From the cell containing the given text, extract its center point as [X, Y] coordinate. 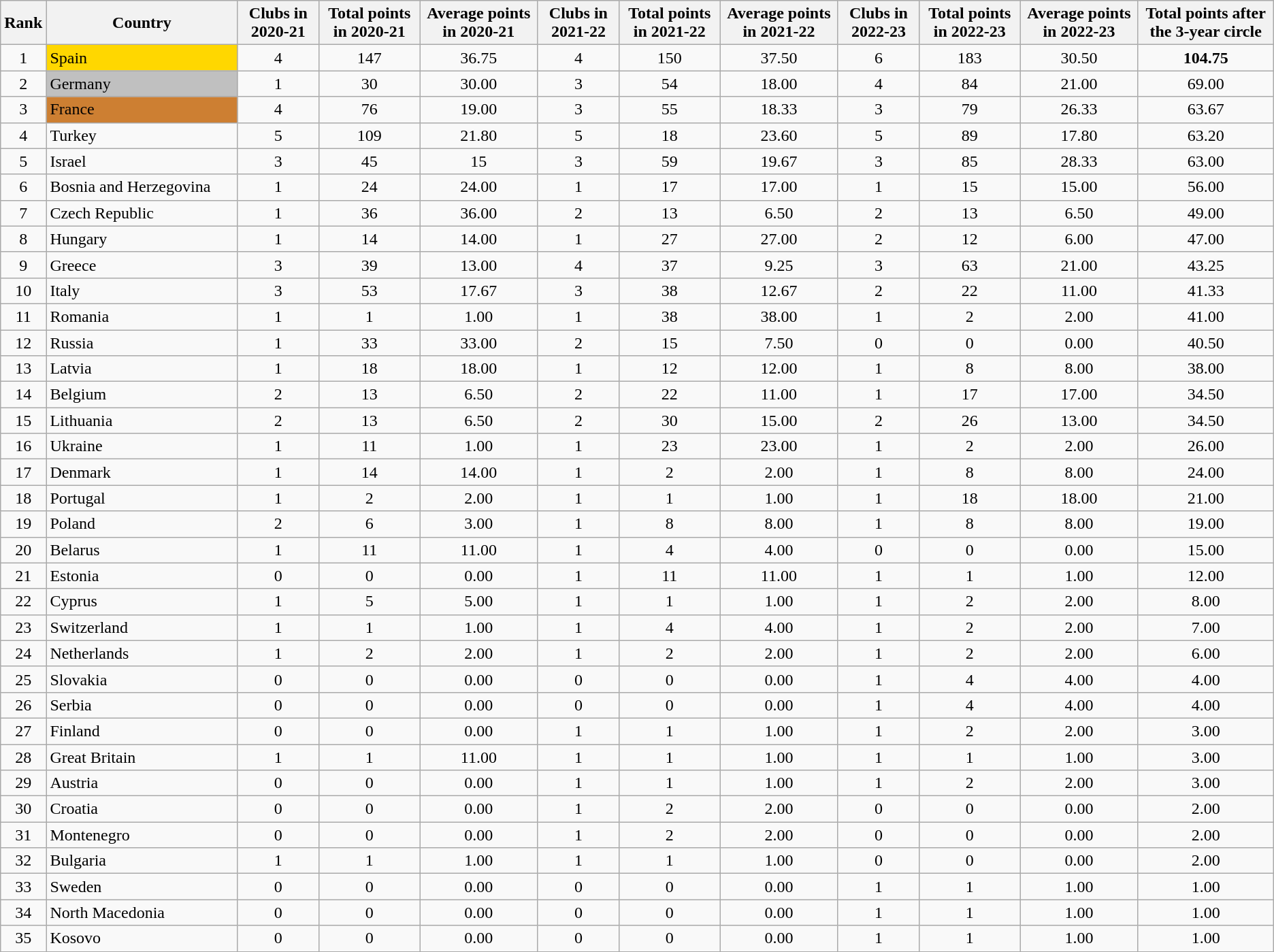
63.00 [1206, 161]
12.67 [779, 291]
Bosnia and Herzegovina [142, 187]
Total points in 2022-23 [970, 23]
North Macedonia [142, 913]
37.50 [779, 58]
5.00 [479, 602]
Italy [142, 291]
7 [23, 213]
Great Britain [142, 757]
Cyprus [142, 602]
Montenegro [142, 835]
36.75 [479, 58]
Total points after the 3-year circle [1206, 23]
17.67 [479, 291]
21 [23, 576]
10 [23, 291]
Bulgaria [142, 861]
53 [370, 291]
Average points in 2020-21 [479, 23]
Rank [23, 23]
26.33 [1079, 110]
19 [23, 524]
31 [23, 835]
36.00 [479, 213]
Greece [142, 265]
Belarus [142, 550]
Spain [142, 58]
21.80 [479, 135]
Kosovo [142, 938]
9.25 [779, 265]
30.50 [1079, 58]
23.60 [779, 135]
Slovakia [142, 679]
17.80 [1079, 135]
84 [970, 84]
35 [23, 938]
9 [23, 265]
27.00 [779, 239]
23.00 [779, 446]
Latvia [142, 369]
Ukraine [142, 446]
109 [370, 135]
Average points in 2021-22 [779, 23]
33.00 [479, 342]
Country [142, 23]
7.50 [779, 342]
Belgium [142, 395]
Clubs in 2020-21 [278, 23]
34 [23, 913]
147 [370, 58]
89 [970, 135]
49.00 [1206, 213]
79 [970, 110]
Israel [142, 161]
36 [370, 213]
Finland [142, 731]
150 [670, 58]
59 [670, 161]
104.75 [1206, 58]
28 [23, 757]
19.67 [779, 161]
Total points in 2021-22 [670, 23]
55 [670, 110]
41.33 [1206, 291]
Lithuania [142, 421]
63 [970, 265]
Romania [142, 316]
Total points in 2020-21 [370, 23]
Germany [142, 84]
Poland [142, 524]
Clubs in 2022-23 [879, 23]
16 [23, 446]
183 [970, 58]
63.67 [1206, 110]
18.33 [779, 110]
25 [23, 679]
41.00 [1206, 316]
28.33 [1079, 161]
Russia [142, 342]
29 [23, 783]
Denmark [142, 472]
20 [23, 550]
37 [670, 265]
76 [370, 110]
Croatia [142, 809]
26.00 [1206, 446]
40.50 [1206, 342]
Turkey [142, 135]
56.00 [1206, 187]
Austria [142, 783]
63.20 [1206, 135]
Average points in 2022-23 [1079, 23]
France [142, 110]
Sweden [142, 887]
Estonia [142, 576]
47.00 [1206, 239]
Hungary [142, 239]
Serbia [142, 705]
54 [670, 84]
43.25 [1206, 265]
7.00 [1206, 627]
32 [23, 861]
Netherlands [142, 653]
Czech Republic [142, 213]
Portugal [142, 498]
45 [370, 161]
Clubs in 2021-22 [578, 23]
69.00 [1206, 84]
30.00 [479, 84]
85 [970, 161]
Switzerland [142, 627]
39 [370, 265]
